For the text-containing cell, return its midpoint in (x, y) coordinate format. 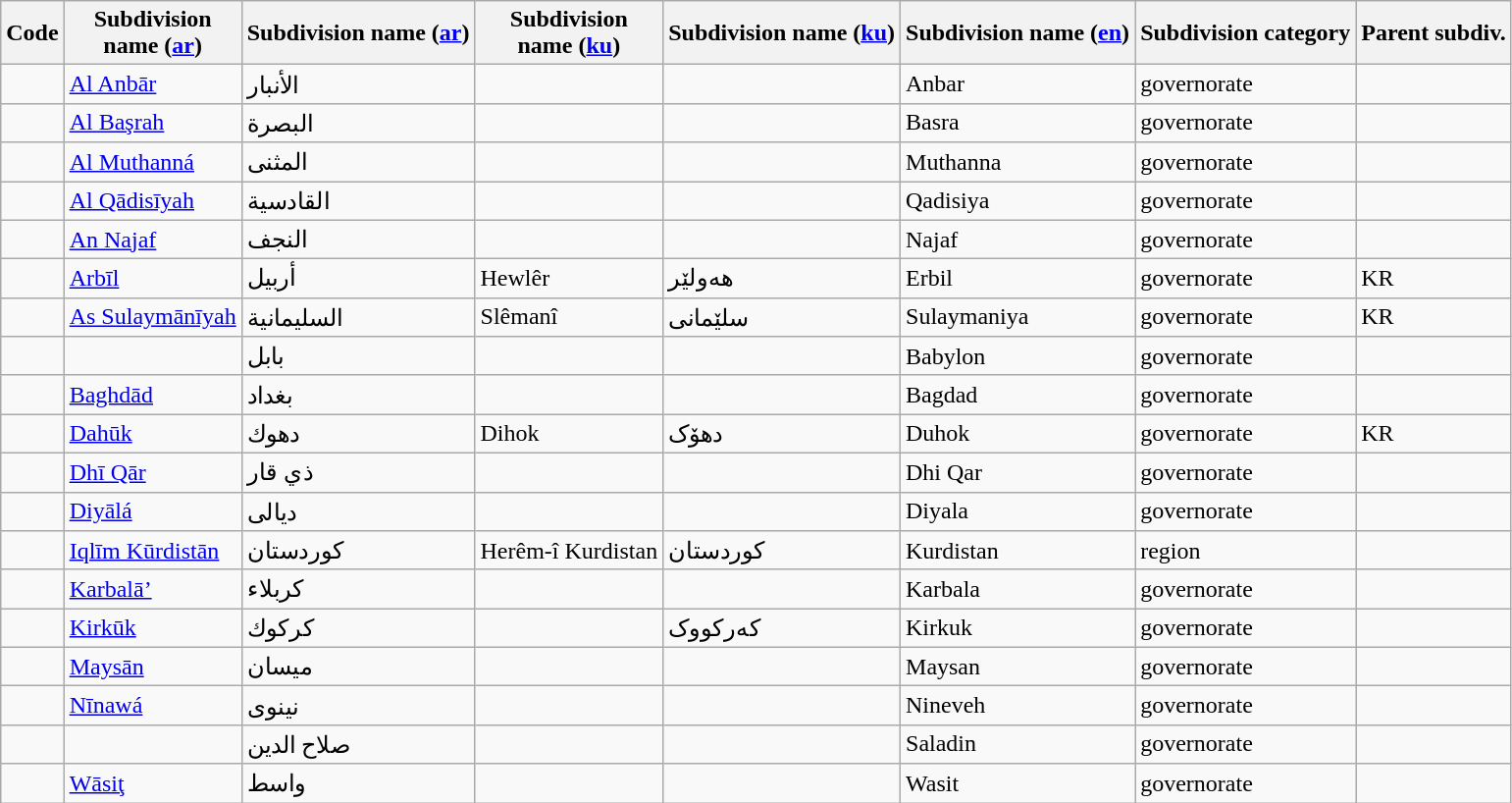
Arbīl (153, 279)
واسط (358, 783)
Al Anbār (153, 84)
Subdivisionname (ar) (153, 33)
Bagdad (1018, 395)
سلێمانی (782, 317)
النجف (358, 240)
كوردستان (782, 551)
Al Muthanná (153, 162)
Saladin (1018, 744)
نينوى (358, 706)
Kirkūk (153, 628)
Diyālá (153, 511)
Muthanna (1018, 162)
Babylon (1018, 356)
المثنى (358, 162)
Qadisiya (1018, 200)
Kurdistan (1018, 551)
Nīnawá (153, 706)
Kirkuk (1018, 628)
أربيل (358, 279)
بغداد (358, 395)
Subdivisionname (ku) (569, 33)
Dhi Qar (1018, 472)
Baghdād (153, 395)
Subdivision name (ku) (782, 33)
ھەولێر (782, 279)
Iqlīm Kūrdistān (153, 551)
Sulaymaniya (1018, 317)
Wāsiţ (153, 783)
Diyala (1018, 511)
Basra (1018, 123)
کوردستان (358, 551)
An Najaf (153, 240)
Duhok (1018, 434)
ديالى (358, 511)
كربلاء (358, 589)
Parent subdiv. (1434, 33)
Karbalā’ (153, 589)
Maysan (1018, 667)
Najaf (1018, 240)
کەرکووک (782, 628)
Code (32, 33)
As Sulaymānīyah (153, 317)
Anbar (1018, 84)
ذي قار (358, 472)
Dahūk (153, 434)
الأنبار (358, 84)
كركوك (358, 628)
البصرة (358, 123)
بابل (358, 356)
Al Başrah (153, 123)
Slêmanî (569, 317)
region (1246, 551)
Herêm-î Kurdistan (569, 551)
السليمانية (358, 317)
Hewlêr (569, 279)
Maysān (153, 667)
Karbala (1018, 589)
Dihok (569, 434)
Wasit (1018, 783)
Dhī Qār (153, 472)
Erbil (1018, 279)
Nineveh (1018, 706)
صلاح الدين (358, 744)
دهوك (358, 434)
دھۆک (782, 434)
Subdivision name (en) (1018, 33)
Subdivision name (ar) (358, 33)
ميسان (358, 667)
Subdivision category (1246, 33)
Al Qādisīyah (153, 200)
القادسية (358, 200)
